Provide the [X, Y] coordinate of the cell's center where the given text is located.  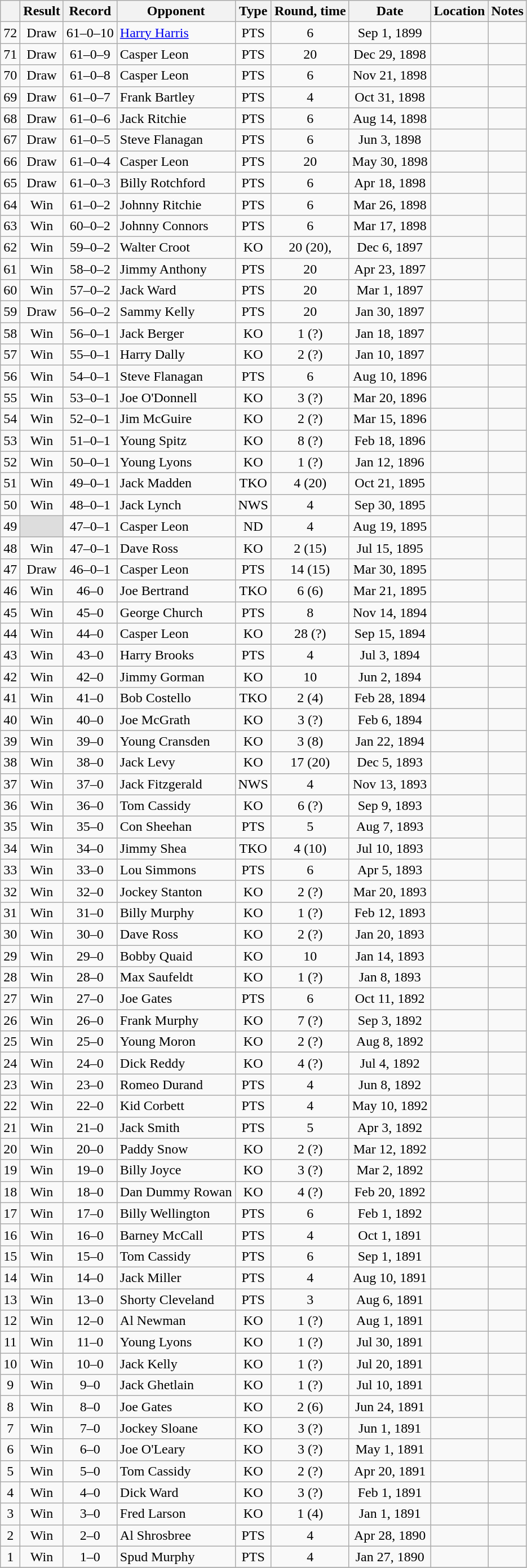
Date [390, 11]
Mar 17, 1898 [390, 226]
Feb 12, 1893 [390, 913]
Young Moron [176, 1042]
72 [10, 33]
Sammy Kelly [176, 312]
Walter Croot [176, 247]
Billy Rotchford [176, 183]
25 [10, 1042]
Nov 21, 1898 [390, 76]
49–0–1 [90, 483]
45 [10, 612]
50–0–1 [90, 462]
18 [10, 1192]
Jack Berger [176, 333]
Mar 21, 1895 [390, 591]
16 [10, 1235]
6 (?) [310, 805]
53–0–1 [90, 398]
37–0 [90, 784]
Dan Dummy Rowan [176, 1192]
3 (8) [310, 741]
Sep 9, 1893 [390, 805]
24 [10, 1063]
Jack Ritchie [176, 118]
40 [10, 720]
Jul 15, 1895 [390, 548]
19 [10, 1170]
Mar 1, 1897 [390, 290]
Jul 20, 1891 [390, 1364]
27 [10, 999]
Young Cransden [176, 741]
Apr 20, 1891 [390, 1471]
Jan 1, 1891 [390, 1514]
Harry Brooks [176, 655]
14 (15) [310, 569]
Billy Joyce [176, 1170]
54 [10, 419]
Mar 30, 1895 [390, 569]
George Church [176, 612]
25–0 [90, 1042]
51 [10, 483]
Romeo Durand [176, 1085]
44 [10, 634]
Frank Bartley [176, 97]
Johnny Connors [176, 226]
Jun 2, 1894 [390, 677]
Type [253, 11]
52–0–1 [90, 419]
22–0 [90, 1106]
Mar 15, 1896 [390, 419]
64 [10, 204]
Joe O'Donnell [176, 398]
36 [10, 805]
Oct 21, 1895 [390, 483]
54–0–1 [90, 376]
56–0–2 [90, 312]
Mar 26, 1898 [390, 204]
Jan 20, 1893 [390, 934]
20–0 [90, 1149]
Opponent [176, 11]
Apr 18, 1898 [390, 183]
69 [10, 97]
59 [10, 312]
12 [10, 1321]
52 [10, 462]
Jul 10, 1893 [390, 848]
2–0 [90, 1535]
21 [10, 1127]
Feb 1, 1891 [390, 1492]
8–0 [90, 1407]
Nov 13, 1893 [390, 784]
Bob Costello [176, 698]
2 [10, 1535]
61–0–4 [90, 161]
58–0–2 [90, 269]
37 [10, 784]
39–0 [90, 741]
Oct 1, 1891 [390, 1235]
12–0 [90, 1321]
61 [10, 269]
Oct 31, 1898 [390, 97]
Max Saufeldt [176, 977]
32 [10, 891]
60–0–2 [90, 226]
Sep 3, 1892 [390, 1020]
26 [10, 1020]
Jul 30, 1891 [390, 1342]
Harry Dally [176, 355]
14 [10, 1278]
38 [10, 763]
Apr 5, 1893 [390, 870]
Sep 15, 1894 [390, 634]
2 (6) [310, 1407]
Jan 14, 1893 [390, 956]
32–0 [90, 891]
May 30, 1898 [390, 161]
53 [10, 441]
Shorty Cleveland [176, 1299]
11–0 [90, 1342]
61–0–7 [90, 97]
56 [10, 376]
42–0 [90, 677]
29–0 [90, 956]
41 [10, 698]
Jimmy Gorman [176, 677]
20 (20), [310, 247]
50 [10, 505]
51–0–1 [90, 441]
Nov 14, 1894 [390, 612]
Al Newman [176, 1321]
Jimmy Anthony [176, 269]
65 [10, 183]
44–0 [90, 634]
61–0–9 [90, 54]
63 [10, 226]
Sep 1, 1891 [390, 1256]
Fred Larson [176, 1514]
Result [42, 11]
28 (?) [310, 634]
Jimmy Shea [176, 848]
38–0 [90, 763]
Paddy Snow [176, 1149]
13 [10, 1299]
7 (?) [310, 1020]
Jun 8, 1892 [390, 1085]
Apr 3, 1892 [390, 1127]
48 [10, 548]
33–0 [90, 870]
9 [10, 1385]
Jack Ward [176, 290]
16–0 [90, 1235]
Joe O'Leary [176, 1450]
Jun 1, 1891 [390, 1428]
Dec 6, 1897 [390, 247]
6–0 [90, 1450]
31 [10, 913]
57–0–2 [90, 290]
Johnny Ritchie [176, 204]
11 [10, 1342]
Mar 20, 1893 [390, 891]
22 [10, 1106]
21–0 [90, 1127]
Jack Fitzgerald [176, 784]
46–0 [90, 591]
1–0 [90, 1557]
29 [10, 956]
30–0 [90, 934]
Feb 6, 1894 [390, 720]
7 [10, 1428]
Lou Simmons [176, 870]
41–0 [90, 698]
Billy Murphy [176, 913]
6 (6) [310, 591]
Jack Kelly [176, 1364]
Dick Reddy [176, 1063]
Jim McGuire [176, 419]
Kid Corbett [176, 1106]
24–0 [90, 1063]
Jan 8, 1893 [390, 977]
28 [10, 977]
Al Shrosbree [176, 1535]
Apr 23, 1897 [390, 269]
1 [10, 1557]
15–0 [90, 1256]
17 [10, 1213]
2 (15) [310, 548]
28–0 [90, 977]
Aug 14, 1898 [390, 118]
55–0–1 [90, 355]
Sep 30, 1895 [390, 505]
Spud Murphy [176, 1557]
43 [10, 655]
Billy Wellington [176, 1213]
26–0 [90, 1020]
46–0–1 [90, 569]
60 [10, 290]
Aug 10, 1891 [390, 1278]
61–0–2 [90, 204]
45–0 [90, 612]
Jockey Sloane [176, 1428]
2 (4) [310, 698]
Jan 27, 1890 [390, 1557]
Aug 6, 1891 [390, 1299]
1 (4) [310, 1514]
33 [10, 870]
71 [10, 54]
ND [253, 526]
Jul 10, 1891 [390, 1385]
34 [10, 848]
Con Sheehan [176, 827]
18–0 [90, 1192]
Jun 24, 1891 [390, 1407]
55 [10, 398]
Feb 1, 1892 [390, 1213]
57 [10, 355]
Frank Murphy [176, 1020]
Aug 7, 1893 [390, 827]
Joe McGrath [176, 720]
Dec 5, 1893 [390, 763]
Jack Ghetlain [176, 1385]
17–0 [90, 1213]
Jan 22, 1894 [390, 741]
Jack Miller [176, 1278]
13–0 [90, 1299]
5–0 [90, 1471]
23 [10, 1085]
43–0 [90, 655]
62 [10, 247]
May 10, 1892 [390, 1106]
9–0 [90, 1385]
Aug 8, 1892 [390, 1042]
Apr 28, 1890 [390, 1535]
31–0 [90, 913]
36–0 [90, 805]
Jan 18, 1897 [390, 333]
Mar 2, 1892 [390, 1170]
Notes [507, 11]
23–0 [90, 1085]
46 [10, 591]
39 [10, 741]
Jul 3, 1894 [390, 655]
Mar 12, 1892 [390, 1149]
17 (20) [310, 763]
Jockey Stanton [176, 891]
66 [10, 161]
30 [10, 934]
15 [10, 1256]
42 [10, 677]
59–0–2 [90, 247]
Sep 1, 1899 [390, 33]
58 [10, 333]
Dec 29, 1898 [390, 54]
8 (?) [310, 441]
4 (10) [310, 848]
May 1, 1891 [390, 1450]
61–0–6 [90, 118]
61–0–3 [90, 183]
Mar 20, 1896 [390, 398]
35 [10, 827]
Bobby Quaid [176, 956]
27–0 [90, 999]
Feb 18, 1896 [390, 441]
Joe Bertrand [176, 591]
Aug 1, 1891 [390, 1321]
14–0 [90, 1278]
Jack Smith [176, 1127]
Jack Lynch [176, 505]
Young Spitz [176, 441]
70 [10, 76]
4 (20) [310, 483]
40–0 [90, 720]
3–0 [90, 1514]
Aug 10, 1896 [390, 376]
68 [10, 118]
67 [10, 140]
Record [90, 11]
Feb 28, 1894 [390, 698]
Oct 11, 1892 [390, 999]
35–0 [90, 827]
Feb 20, 1892 [390, 1192]
61–0–5 [90, 140]
48–0–1 [90, 505]
7–0 [90, 1428]
Aug 19, 1895 [390, 526]
Jack Levy [176, 763]
Jun 3, 1898 [390, 140]
34–0 [90, 848]
56–0–1 [90, 333]
Barney McCall [176, 1235]
Jan 12, 1896 [390, 462]
49 [10, 526]
19–0 [90, 1170]
61–0–8 [90, 76]
Jan 10, 1897 [390, 355]
Harry Harris [176, 33]
Jan 30, 1897 [390, 312]
Dick Ward [176, 1492]
61–0–10 [90, 33]
47 [10, 569]
Location [459, 11]
10–0 [90, 1364]
Jul 4, 1892 [390, 1063]
4–0 [90, 1492]
Jack Madden [176, 483]
Round, time [310, 11]
